Pinpoint the cell where the given text exists, returning its [x, y] midpoint coordinate. 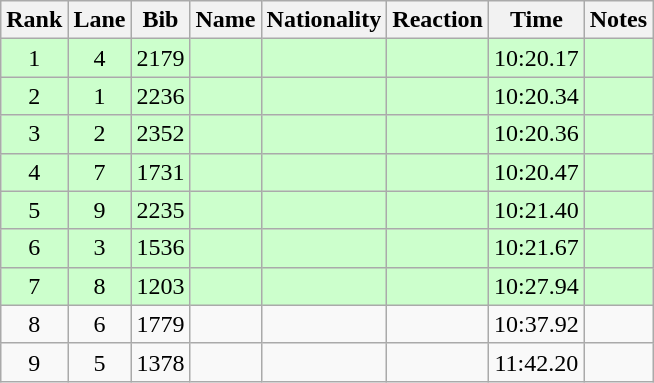
10:20.47 [536, 172]
2352 [160, 134]
1378 [160, 362]
2236 [160, 96]
Bib [160, 20]
1731 [160, 172]
10:20.36 [536, 134]
Notes [618, 20]
2179 [160, 58]
Rank [34, 20]
10:20.34 [536, 96]
Name [226, 20]
Lane [100, 20]
2235 [160, 210]
Reaction [438, 20]
10:20.17 [536, 58]
1779 [160, 324]
10:27.94 [536, 286]
Nationality [324, 20]
10:21.67 [536, 248]
1203 [160, 286]
10:37.92 [536, 324]
Time [536, 20]
10:21.40 [536, 210]
1536 [160, 248]
11:42.20 [536, 362]
